Output the (X, Y) coordinate of the center of the cell containing the given text.  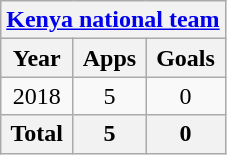
Apps (110, 58)
Year (37, 58)
Kenya national team (113, 20)
2018 (37, 96)
Total (37, 134)
Goals (186, 58)
